Locate the cell with the specified text and output its [X, Y] center coordinate. 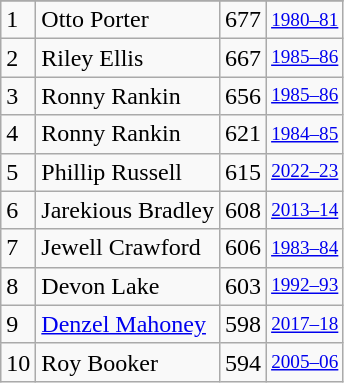
594 [242, 362]
615 [242, 172]
2017–18 [305, 324]
603 [242, 286]
7 [18, 248]
4 [18, 134]
1984–85 [305, 134]
1983–84 [305, 248]
8 [18, 286]
Devon Lake [128, 286]
2013–14 [305, 210]
598 [242, 324]
9 [18, 324]
Jewell Crawford [128, 248]
667 [242, 58]
5 [18, 172]
Roy Booker [128, 362]
3 [18, 96]
2022–23 [305, 172]
606 [242, 248]
Jarekious Bradley [128, 210]
608 [242, 210]
677 [242, 20]
Riley Ellis [128, 58]
6 [18, 210]
Phillip Russell [128, 172]
1980–81 [305, 20]
621 [242, 134]
Denzel Mahoney [128, 324]
Otto Porter [128, 20]
2005–06 [305, 362]
656 [242, 96]
1 [18, 20]
10 [18, 362]
1992–93 [305, 286]
2 [18, 58]
